Pinpoint the cell where the given text exists, returning its (X, Y) midpoint coordinate. 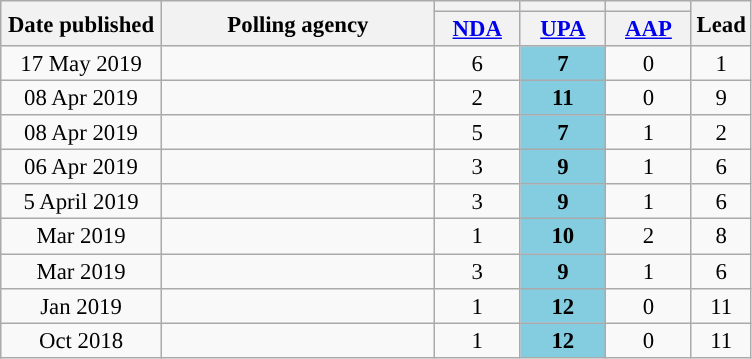
5 (477, 132)
Polling agency (298, 24)
AAP (649, 30)
17 May 2019 (82, 64)
Oct 2018 (82, 340)
Date published (82, 24)
NDA (477, 30)
UPA (563, 30)
Lead (721, 24)
8 (721, 236)
5 April 2019 (82, 202)
Jan 2019 (82, 306)
06 Apr 2019 (82, 168)
10 (563, 236)
